Provide the [X, Y] coordinate of the cell's center where the given text is located.  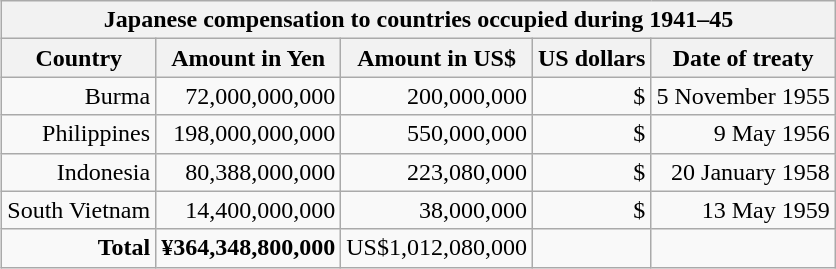
223,080,000 [437, 172]
9 May 1956 [743, 134]
5 November 1955 [743, 96]
Country [79, 58]
Date of treaty [743, 58]
Indonesia [79, 172]
Burma [79, 96]
198,000,000,000 [248, 134]
South Vietnam [79, 210]
Japanese compensation to countries occupied during 1941–45 [418, 20]
US dollars [591, 58]
38,000,000 [437, 210]
72,000,000,000 [248, 96]
200,000,000 [437, 96]
Philippines [79, 134]
13 May 1959 [743, 210]
550,000,000 [437, 134]
¥364,348,800,000 [248, 248]
Total [79, 248]
Amount in US$ [437, 58]
US$1,012,080,000 [437, 248]
14,400,000,000 [248, 210]
20 January 1958 [743, 172]
Amount in Yen [248, 58]
80,388,000,000 [248, 172]
